Determine the [X, Y] coordinate at the center of the cell enclosing the given text.  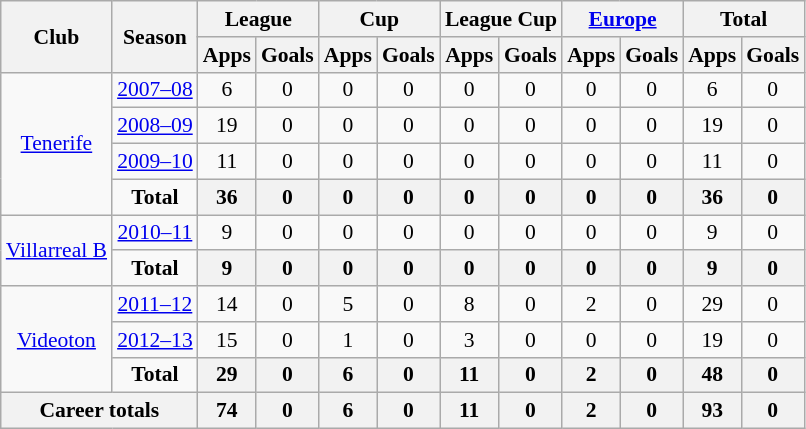
2011–12 [155, 304]
5 [348, 304]
League Cup [501, 19]
2008–09 [155, 126]
Villarreal B [56, 250]
Season [155, 36]
Career totals [100, 411]
2010–11 [155, 233]
15 [227, 340]
74 [227, 411]
Cup [380, 19]
Club [56, 36]
2009–10 [155, 162]
1 [348, 340]
93 [712, 411]
Tenerife [56, 143]
Videoton [56, 340]
8 [470, 304]
3 [470, 340]
48 [712, 375]
2012–13 [155, 340]
2007–08 [155, 90]
Europe [622, 19]
14 [227, 304]
League [258, 19]
